Capture the cell that displays the provided text and extract its [x, y] central coordinate. 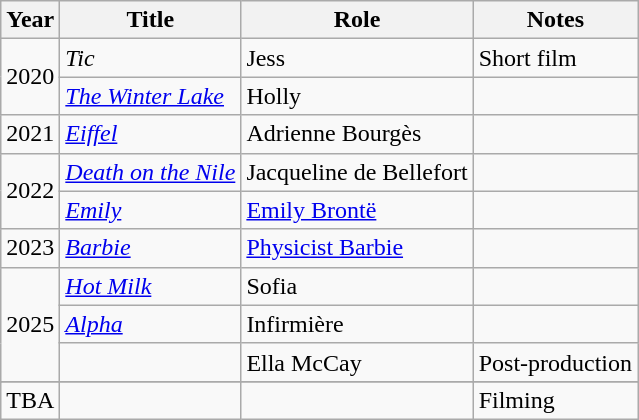
Holly [357, 96]
Barbie [150, 248]
Jacqueline de Bellefort [357, 172]
2023 [30, 248]
Filming [555, 400]
Tic [150, 58]
Role [357, 20]
2025 [30, 324]
Alpha [150, 324]
Emily Brontë [357, 210]
Death on the Nile [150, 172]
Physicist Barbie [357, 248]
Eiffel [150, 134]
Title [150, 20]
Notes [555, 20]
2021 [30, 134]
Hot Milk [150, 286]
2022 [30, 191]
Post-production [555, 362]
Jess [357, 58]
TBA [30, 400]
Sofia [357, 286]
Year [30, 20]
Infirmière [357, 324]
The Winter Lake [150, 96]
Short film [555, 58]
Ella McCay [357, 362]
Adrienne Bourgès [357, 134]
Emily [150, 210]
2020 [30, 77]
